Detect which cell encompasses the target text, then output its (x, y) center coordinate. 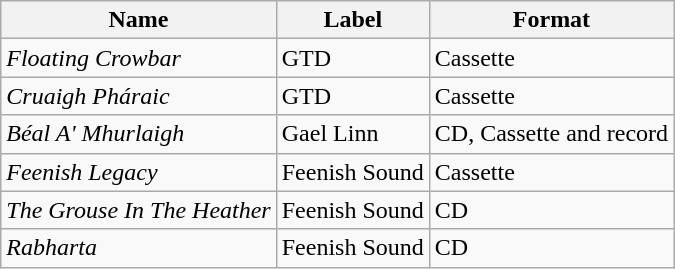
Gael Linn (352, 134)
Format (551, 20)
Rabharta (138, 248)
The Grouse In The Heather (138, 210)
Name (138, 20)
CD, Cassette and record (551, 134)
Feenish Legacy (138, 172)
Label (352, 20)
Béal A' Mhurlaigh (138, 134)
Cruaigh Pháraic (138, 96)
Floating Crowbar (138, 58)
